Find where the given text appears and provide that cell's center as [X, Y] coordinate. 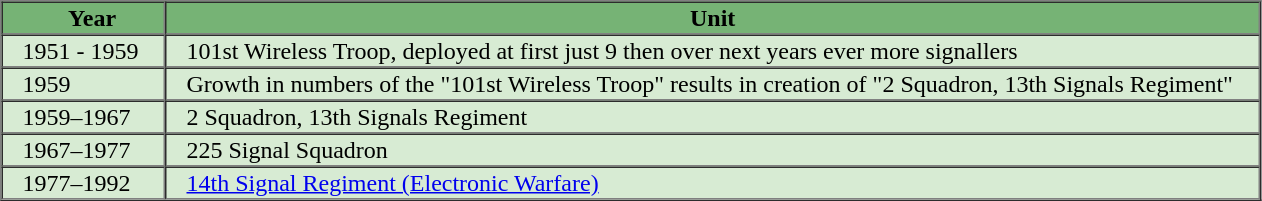
Year [84, 18]
Unit [712, 18]
1977–1992 [84, 182]
1951 - 1959 [84, 50]
Growth in numbers of the "101st Wireless Troop" results in creation of "2 Squadron, 13th Signals Regiment" [712, 84]
14th Signal Regiment (Electronic Warfare) [712, 182]
2 Squadron, 13th Signals Regiment [712, 116]
101st Wireless Troop, deployed at first just 9 then over next years ever more signallers [712, 50]
225 Signal Squadron [712, 150]
1959–1967 [84, 116]
1967–1977 [84, 150]
1959 [84, 84]
